Provide the (X, Y) coordinate of the cell's center where the given text is located.  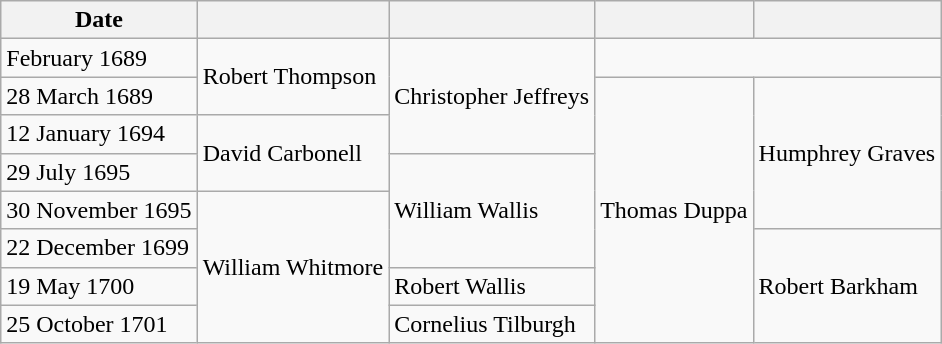
David Carbonell (293, 153)
Robert Wallis (492, 286)
29 July 1695 (99, 172)
25 October 1701 (99, 324)
Christopher Jeffreys (492, 96)
William Whitmore (293, 267)
Thomas Duppa (674, 210)
February 1689 (99, 58)
12 January 1694 (99, 134)
Humphrey Graves (847, 153)
Robert Barkham (847, 286)
30 November 1695 (99, 210)
Date (99, 20)
19 May 1700 (99, 286)
28 March 1689 (99, 96)
Cornelius Tilburgh (492, 324)
22 December 1699 (99, 248)
William Wallis (492, 210)
Robert Thompson (293, 77)
